Capture the cell that displays the provided text and extract its [X, Y] central coordinate. 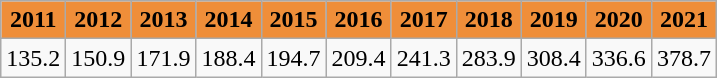
2019 [554, 20]
2015 [294, 20]
308.4 [554, 58]
2011 [34, 20]
194.7 [294, 58]
283.9 [488, 58]
150.9 [98, 58]
2018 [488, 20]
2013 [164, 20]
2017 [424, 20]
135.2 [34, 58]
171.9 [164, 58]
378.7 [684, 58]
209.4 [358, 58]
2021 [684, 20]
336.6 [618, 58]
241.3 [424, 58]
2014 [228, 20]
2020 [618, 20]
2016 [358, 20]
2012 [98, 20]
188.4 [228, 58]
